Find where the given text appears and provide that cell's center as (X, Y) coordinate. 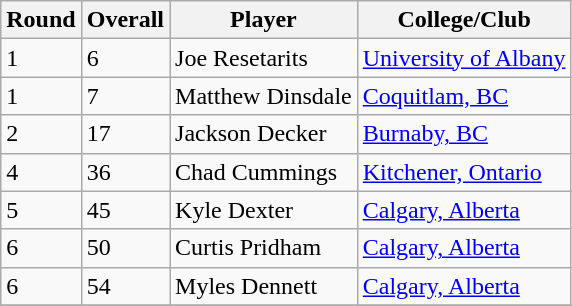
Matthew Dinsdale (264, 96)
2 (41, 134)
5 (41, 210)
50 (125, 248)
Coquitlam, BC (464, 96)
7 (125, 96)
College/Club (464, 20)
17 (125, 134)
Player (264, 20)
4 (41, 172)
Kitchener, Ontario (464, 172)
54 (125, 286)
45 (125, 210)
Chad Cummings (264, 172)
Round (41, 20)
Kyle Dexter (264, 210)
Burnaby, BC (464, 134)
Myles Dennett (264, 286)
Jackson Decker (264, 134)
Joe Resetarits (264, 58)
Curtis Pridham (264, 248)
Overall (125, 20)
University of Albany (464, 58)
36 (125, 172)
